Output the (X, Y) coordinate of the center of the cell containing the given text.  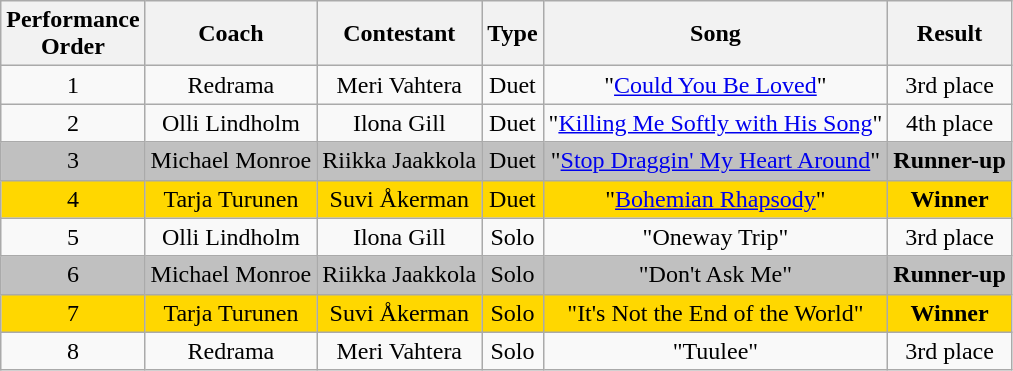
"Oneway Trip" (716, 237)
Song (716, 34)
8 (73, 351)
"Could You Be Loved" (716, 85)
Result (950, 34)
7 (73, 313)
4th place (950, 123)
"It's Not the End of the World" (716, 313)
"Don't Ask Me" (716, 275)
4 (73, 199)
5 (73, 237)
Performance Order (73, 34)
Contestant (400, 34)
Type (512, 34)
3 (73, 161)
Coach (231, 34)
2 (73, 123)
6 (73, 275)
"Tuulee" (716, 351)
"Stop Draggin' My Heart Around" (716, 161)
1 (73, 85)
"Killing Me Softly with His Song" (716, 123)
"Bohemian Rhapsody" (716, 199)
